Find where the given text appears and provide that cell's center as [x, y] coordinate. 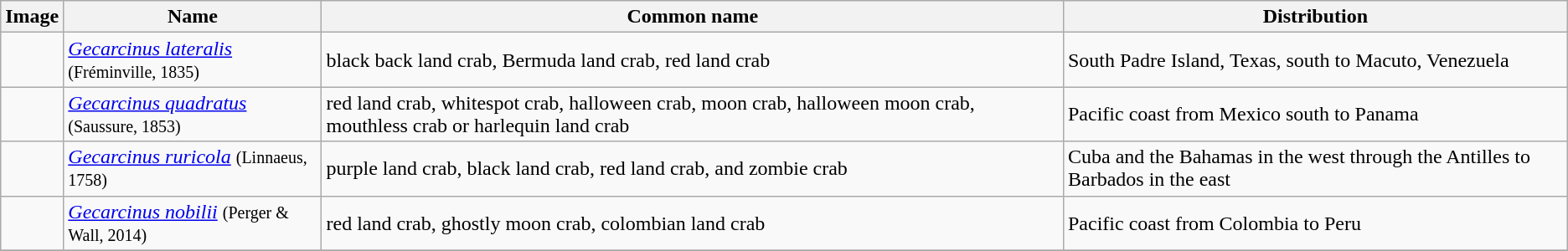
Gecarcinus quadratus (Saussure, 1853) [193, 114]
Pacific coast from Colombia to Peru [1315, 223]
Distribution [1315, 17]
South Padre Island, Texas, south to Macuto, Venezuela [1315, 60]
black back land crab, Bermuda land crab, red land crab [693, 60]
Gecarcinus lateralis (Fréminville, 1835) [193, 60]
purple land crab, black land crab, red land crab, and zombie crab [693, 169]
Gecarcinus nobilii (Perger & Wall, 2014) [193, 223]
Common name [693, 17]
red land crab, whitespot crab, halloween crab, moon crab, halloween moon crab, mouthless crab or harlequin land crab [693, 114]
Pacific coast from Mexico south to Panama [1315, 114]
Name [193, 17]
Image [32, 17]
Gecarcinus ruricola (Linnaeus, 1758) [193, 169]
Cuba and the Bahamas in the west through the Antilles to Barbados in the east [1315, 169]
red land crab, ghostly moon crab, colombian land crab [693, 223]
